Extract the [x, y] coordinate from the center of the cell holding the provided text.  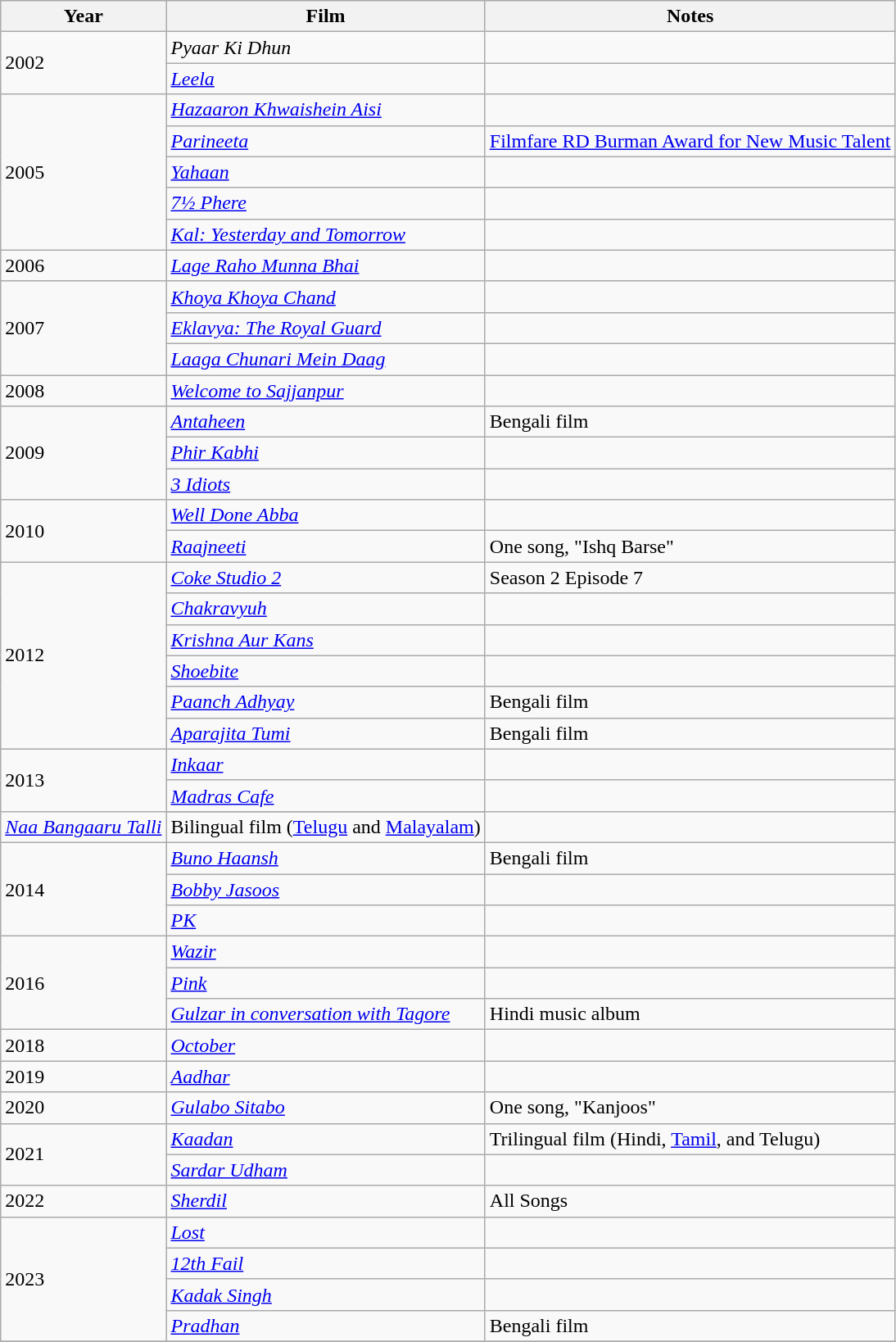
Laaga Chunari Mein Daag [326, 359]
Krishna Aur Kans [326, 640]
2007 [84, 328]
Aparajita Tumi [326, 733]
Shoebite [326, 671]
2020 [84, 1108]
Phir Kabhi [326, 453]
2002 [84, 63]
2013 [84, 780]
PK [326, 921]
12th Fail [326, 1263]
2005 [84, 172]
October [326, 1045]
Inkaar [326, 764]
Buno Haansh [326, 858]
Year [84, 16]
2022 [84, 1201]
Yahaan [326, 172]
Trilingual film (Hindi, Tamil, and Telugu) [690, 1139]
Wazir [326, 952]
Hazaaron Khwaishein Aisi [326, 110]
Antaheen [326, 422]
2021 [84, 1154]
Sardar Udham [326, 1170]
One song, "Ishq Barse" [690, 546]
2009 [84, 453]
2008 [84, 391]
2018 [84, 1045]
Leela [326, 79]
2006 [84, 265]
One song, "Kanjoos" [690, 1108]
Madras Cafe [326, 796]
Paanch Adhyay [326, 702]
3 Idiots [326, 484]
Coke Studio 2 [326, 578]
Well Done Abba [326, 515]
Hindi music album [690, 1014]
Kaadan [326, 1139]
Welcome to Sajjanpur [326, 391]
Film [326, 16]
Raajneeti [326, 546]
2016 [84, 983]
2014 [84, 889]
Gulzar in conversation with Tagore [326, 1014]
Aadhar [326, 1077]
2023 [84, 1279]
Eklavya: The Royal Guard [326, 328]
Bobby Jasoos [326, 889]
2012 [84, 655]
Pyaar Ki Dhun [326, 48]
2010 [84, 531]
Lage Raho Munna Bhai [326, 265]
Chakravyuh [326, 609]
Bilingual film (Telugu and Malayalam) [326, 827]
Gulabo Sitabo [326, 1108]
2019 [84, 1077]
Kadak Singh [326, 1294]
Pradhan [326, 1326]
All Songs [690, 1201]
Notes [690, 16]
Naa Bangaaru Talli [84, 827]
Sherdil [326, 1201]
Parineeta [326, 141]
Filmfare RD Burman Award for New Music Talent [690, 141]
7½ Phere [326, 203]
Kal: Yesterday and Tomorrow [326, 234]
Khoya Khoya Chand [326, 297]
Pink [326, 983]
Season 2 Episode 7 [690, 578]
Lost [326, 1232]
